Return the [X, Y] coordinate for the center point of the cell that contains the specified text.  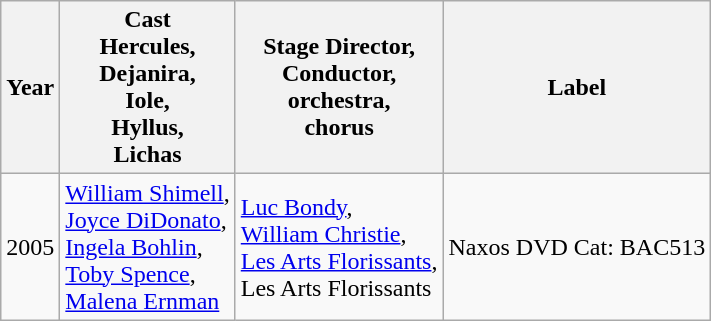
Luc Bondy,William Christie,Les Arts Florissants,Les Arts Florissants [339, 247]
CastHercules,Dejanira,Iole,Hyllus,Lichas [148, 88]
William Shimell,Joyce DiDonato,Ingela Bohlin,Toby Spence,Malena Ernman [148, 247]
Label [577, 88]
Stage Director,Conductor,orchestra,chorus [339, 88]
Year [30, 88]
Naxos DVD Cat: BAC513 [577, 247]
2005 [30, 247]
